Extract the (X, Y) coordinate from the center of the cell holding the provided text.  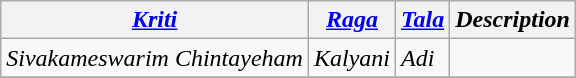
Tala (423, 20)
Kriti (155, 20)
Kalyani (352, 58)
Description (513, 20)
Raga (352, 20)
Adi (423, 58)
Sivakameswarim Chintayeham (155, 58)
